Return [x, y] of the center of cell containing provided text 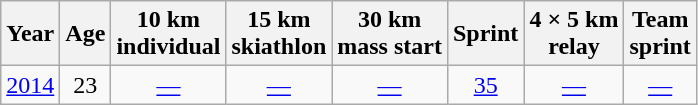
Teamsprint [660, 34]
15 kmskiathlon [279, 34]
Sprint [485, 34]
2014 [30, 85]
10 kmindividual [168, 34]
30 kmmass start [390, 34]
23 [86, 85]
Age [86, 34]
35 [485, 85]
4 × 5 kmrelay [574, 34]
Year [30, 34]
